Provide the (x, y) coordinate of the cell's center where the given text is located.  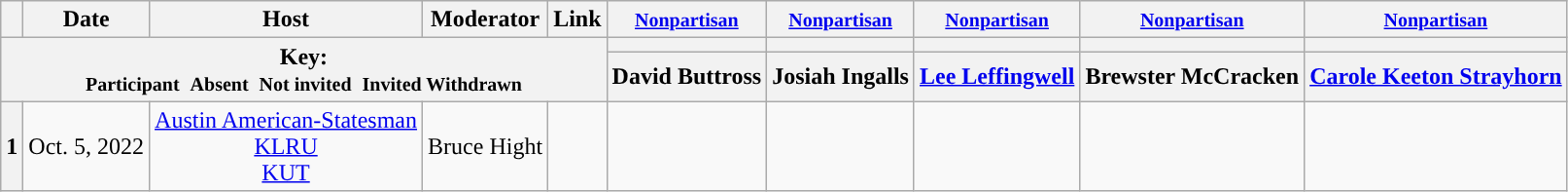
Bruce Hight (486, 146)
Date (87, 19)
Oct. 5, 2022 (87, 146)
1 (12, 146)
Host (286, 19)
Josiah Ingalls (841, 76)
Brewster McCracken (1192, 76)
Carole Keeton Strayhorn (1437, 76)
Link (577, 19)
David Buttross (686, 76)
Moderator (486, 19)
Austin American-StatesmanKLRUKUT (286, 146)
Key: Participant Absent Not invited Invited Withdrawn (303, 70)
Lee Leffingwell (996, 76)
